Scan for the cell matching the given text and deliver its [x, y] coordinate at center. 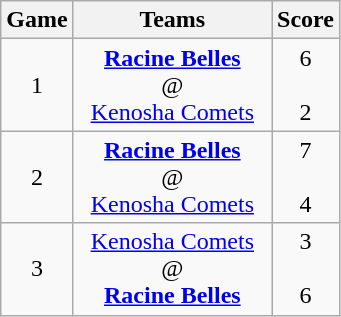
74 [306, 177]
Teams [172, 20]
Game [37, 20]
3 [37, 269]
1 [37, 85]
2 [37, 177]
36 [306, 269]
Score [306, 20]
62 [306, 85]
Kenosha Comets @Racine Belles [172, 269]
